Extract the [x, y] coordinate from the center of the cell holding the provided text.  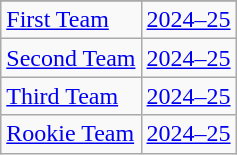
Second Team [71, 58]
Third Team [71, 96]
Rookie Team [71, 134]
First Team [71, 20]
